Extract the (X, Y) coordinate from the center of the cell holding the provided text.  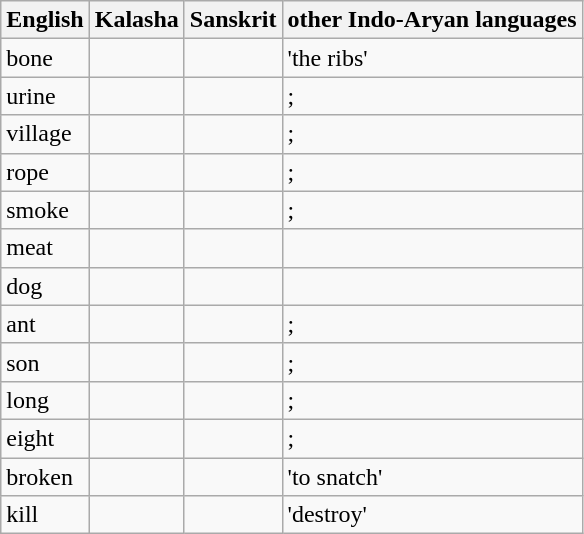
English (45, 20)
long (45, 400)
bone (45, 58)
rope (45, 172)
dog (45, 286)
Kalasha (136, 20)
other Indo-Aryan languages (432, 20)
smoke (45, 210)
ant (45, 324)
Sanskrit (233, 20)
eight (45, 438)
'the ribs' (432, 58)
broken (45, 477)
son (45, 362)
urine (45, 96)
'destroy' (432, 515)
'to snatch' (432, 477)
kill (45, 515)
village (45, 134)
meat (45, 248)
